Find where the given text appears and provide that cell's center as (X, Y) coordinate. 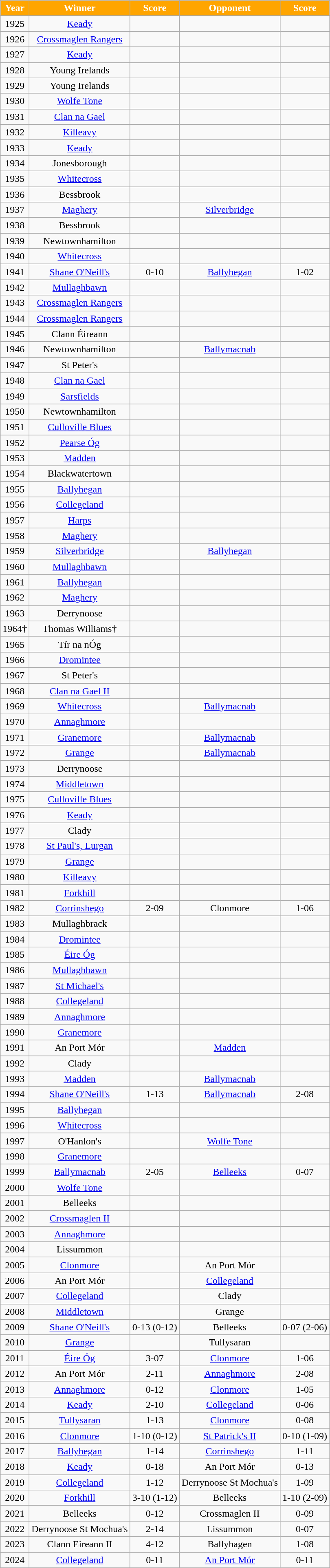
2002 (15, 1219)
2007 (15, 1296)
1-05 (305, 1389)
1996 (15, 1125)
2015 (15, 1420)
1941 (15, 272)
Winner (80, 8)
1933 (15, 148)
1984 (15, 939)
1962 (15, 598)
1968 (15, 691)
2017 (15, 1451)
1970 (15, 722)
1963 (15, 613)
1954 (15, 474)
2012 (15, 1374)
1938 (15, 225)
1999 (15, 1172)
1-09 (305, 1482)
1981 (15, 892)
1930 (15, 101)
1985 (15, 955)
Ballyhagen (230, 1544)
3-10 (1-12) (155, 1498)
1927 (15, 55)
1978 (15, 846)
Tír na nÓg (80, 644)
1979 (15, 861)
1947 (15, 365)
2000 (15, 1188)
2024 (15, 1560)
0-10 (1-09) (305, 1435)
1939 (15, 241)
1986 (15, 970)
O'Hanlon's (80, 1141)
2009 (15, 1327)
0-06 (305, 1405)
1964† (15, 629)
2020 (15, 1498)
1980 (15, 877)
1925 (15, 24)
1997 (15, 1141)
Opponent (230, 8)
1987 (15, 986)
1929 (15, 86)
1-11 (305, 1451)
1931 (15, 117)
1958 (15, 536)
1960 (15, 567)
0-07 (2-06) (305, 1327)
1995 (15, 1110)
1934 (15, 163)
St Paul's, Lurgan (80, 846)
Clann Éireann (80, 334)
Mullaghbrack (80, 923)
2021 (15, 1513)
1-02 (305, 272)
Sarsfields (80, 396)
0-08 (305, 1420)
1956 (15, 505)
1994 (15, 1094)
1971 (15, 738)
1983 (15, 923)
1937 (15, 210)
1-08 (305, 1544)
1-10 (0-12) (155, 1435)
1966 (15, 660)
2022 (15, 1529)
1936 (15, 194)
1946 (15, 349)
2011 (15, 1358)
2013 (15, 1389)
1951 (15, 427)
4-12 (155, 1544)
St Michael's (80, 986)
1969 (15, 707)
2-10 (155, 1405)
1974 (15, 784)
1928 (15, 70)
2008 (15, 1312)
1965 (15, 644)
2-09 (155, 908)
1973 (15, 769)
1988 (15, 1001)
1955 (15, 489)
1948 (15, 380)
1949 (15, 396)
2014 (15, 1405)
St Patrick's II (230, 1435)
Blackwatertown (80, 474)
1932 (15, 132)
2018 (15, 1467)
2006 (15, 1281)
1993 (15, 1079)
2003 (15, 1234)
1989 (15, 1017)
0-10 (155, 272)
1982 (15, 908)
Thomas Williams† (80, 629)
2010 (15, 1343)
1950 (15, 411)
1991 (15, 1048)
1977 (15, 830)
0-09 (305, 1513)
1944 (15, 318)
Clan na Gael II (80, 691)
Year (15, 8)
0-13 (0-12) (155, 1327)
1975 (15, 799)
1953 (15, 458)
1959 (15, 551)
1998 (15, 1156)
0-18 (155, 1467)
0-13 (305, 1467)
Jonesborough (80, 163)
1-10 (2-09) (305, 1498)
2001 (15, 1203)
2-11 (155, 1374)
1976 (15, 815)
2019 (15, 1482)
2004 (15, 1250)
1992 (15, 1063)
1-14 (155, 1451)
2005 (15, 1265)
2-05 (155, 1172)
1-12 (155, 1482)
1942 (15, 287)
Harps (80, 520)
1961 (15, 582)
1990 (15, 1032)
Pearse Óg (80, 442)
3-07 (155, 1358)
1972 (15, 753)
1926 (15, 39)
1935 (15, 179)
2-14 (155, 1529)
1945 (15, 334)
1952 (15, 442)
2023 (15, 1544)
1943 (15, 303)
1957 (15, 520)
2016 (15, 1435)
1967 (15, 675)
Clann Eireann II (80, 1544)
1940 (15, 256)
